Output the (x, y) coordinate of the center of the cell containing the given text.  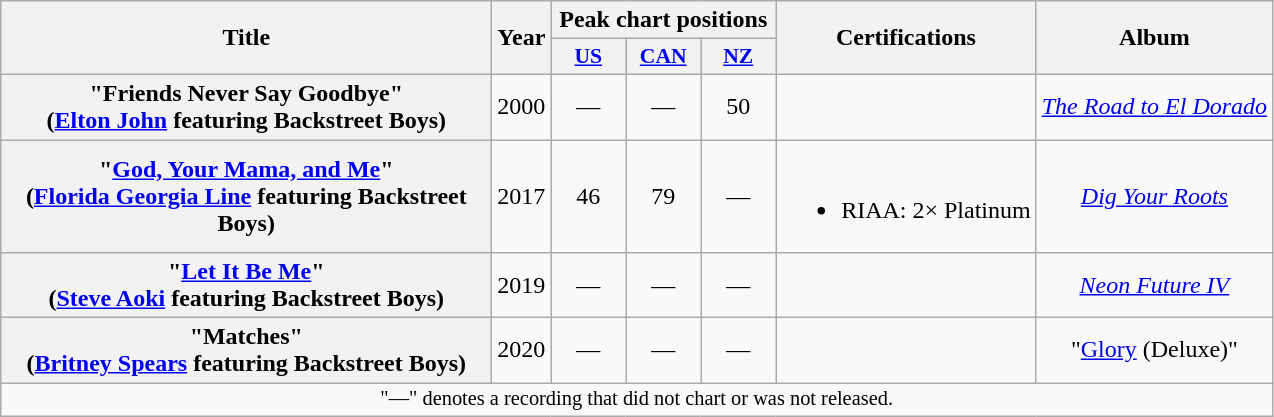
Neon Future IV (1154, 286)
Certifications (906, 38)
"Let It Be Me" (Steve Aoki featuring Backstreet Boys) (246, 286)
2019 (522, 286)
"Friends Never Say Goodbye" (Elton John featuring Backstreet Boys) (246, 106)
50 (738, 106)
"Matches"(Britney Spears featuring Backstreet Boys) (246, 350)
46 (588, 196)
CAN (664, 57)
Album (1154, 38)
79 (664, 196)
"—" denotes a recording that did not chart or was not released. (637, 400)
"God, Your Mama, and Me" (Florida Georgia Line featuring Backstreet Boys) (246, 196)
US (588, 57)
The Road to El Dorado (1154, 106)
Year (522, 38)
2017 (522, 196)
2000 (522, 106)
"Glory (Deluxe)" (1154, 350)
NZ (738, 57)
Dig Your Roots (1154, 196)
Title (246, 38)
2020 (522, 350)
Peak chart positions (664, 20)
RIAA: 2× Platinum (906, 196)
